Return (X, Y) of the center of cell containing provided text 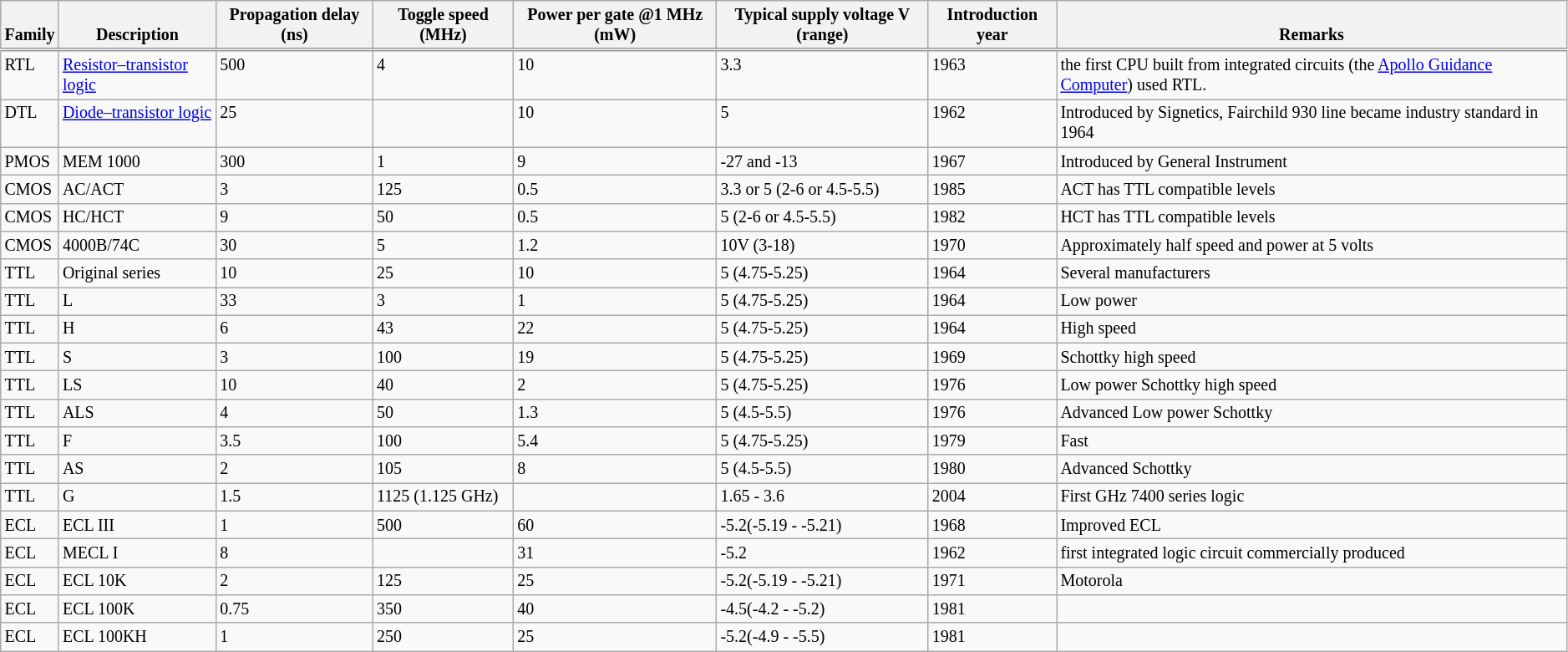
L (137, 301)
Several manufacturers (1312, 273)
1980 (992, 470)
first integrated logic circuit commercially produced (1312, 553)
H (137, 329)
MEM 1000 (137, 160)
the first CPU built from integrated circuits (the Apollo Guidance Computer) used RTL. (1312, 75)
Introduced by Signetics, Fairchild 930 line became industry standard in 1964 (1312, 124)
ECL 10K (137, 582)
Introduction year (992, 25)
22 (615, 329)
Resistor–transistor logic (137, 75)
Advanced Schottky (1312, 470)
2004 (992, 497)
1971 (992, 582)
HCT has TTL compatible levels (1312, 217)
Typical supply voltage V (range) (822, 25)
Propagation delay (ns) (295, 25)
PMOS (30, 160)
43 (443, 329)
ALS (137, 413)
1969 (992, 358)
Fast (1312, 441)
1967 (992, 160)
Improved ECL (1312, 525)
1.65 - 3.6 (822, 497)
19 (615, 358)
-5.2 (822, 553)
105 (443, 470)
Approximately half speed and power at 5 volts (1312, 246)
Family (30, 25)
G (137, 497)
-5.2(-4.9 - -5.5) (822, 637)
10V (3-18) (822, 246)
0.75 (295, 609)
1.3 (615, 413)
1982 (992, 217)
Diode–transistor logic (137, 124)
ECL 100KH (137, 637)
1963 (992, 75)
F (137, 441)
250 (443, 637)
ECL III (137, 525)
5 (2-6 or 4.5-5.5) (822, 217)
6 (295, 329)
4000B/74C (137, 246)
Introduced by General Instrument (1312, 160)
HC/HCT (137, 217)
Motorola (1312, 582)
Low power (1312, 301)
Original series (137, 273)
Remarks (1312, 25)
3.3 (822, 75)
3.5 (295, 441)
Power per gate @1 MHz (mW) (615, 25)
1985 (992, 189)
31 (615, 553)
DTL (30, 124)
1979 (992, 441)
S (137, 358)
1968 (992, 525)
Advanced Low power Schottky (1312, 413)
1.5 (295, 497)
AS (137, 470)
ECL 100K (137, 609)
Schottky high speed (1312, 358)
High speed (1312, 329)
60 (615, 525)
3.3 or 5 (2-6 or 4.5-5.5) (822, 189)
First GHz 7400 series logic (1312, 497)
-4.5(-4.2 - -5.2) (822, 609)
AC/ACT (137, 189)
5.4 (615, 441)
MECL I (137, 553)
Toggle speed (MHz) (443, 25)
ACT has TTL compatible levels (1312, 189)
1125 (1.125 GHz) (443, 497)
RTL (30, 75)
Description (137, 25)
1.2 (615, 246)
33 (295, 301)
Low power Schottky high speed (1312, 385)
-27 and -13 (822, 160)
30 (295, 246)
LS (137, 385)
350 (443, 609)
300 (295, 160)
1970 (992, 246)
